Provide the [X, Y] coordinate of the cell's center where the given text is located.  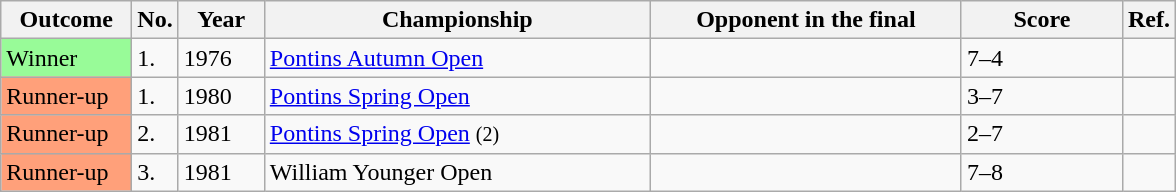
Winner [66, 58]
Score [1042, 20]
2–7 [1042, 134]
2. [155, 134]
3–7 [1042, 96]
Outcome [66, 20]
William Younger Open [457, 172]
1980 [221, 96]
Championship [457, 20]
1976 [221, 58]
7–4 [1042, 58]
Pontins Spring Open (2) [457, 134]
Opponent in the final [806, 20]
No. [155, 20]
Year [221, 20]
3. [155, 172]
Ref. [1148, 20]
Pontins Autumn Open [457, 58]
7–8 [1042, 172]
Pontins Spring Open [457, 96]
